Pinpoint the cell where the given text exists, returning its [x, y] midpoint coordinate. 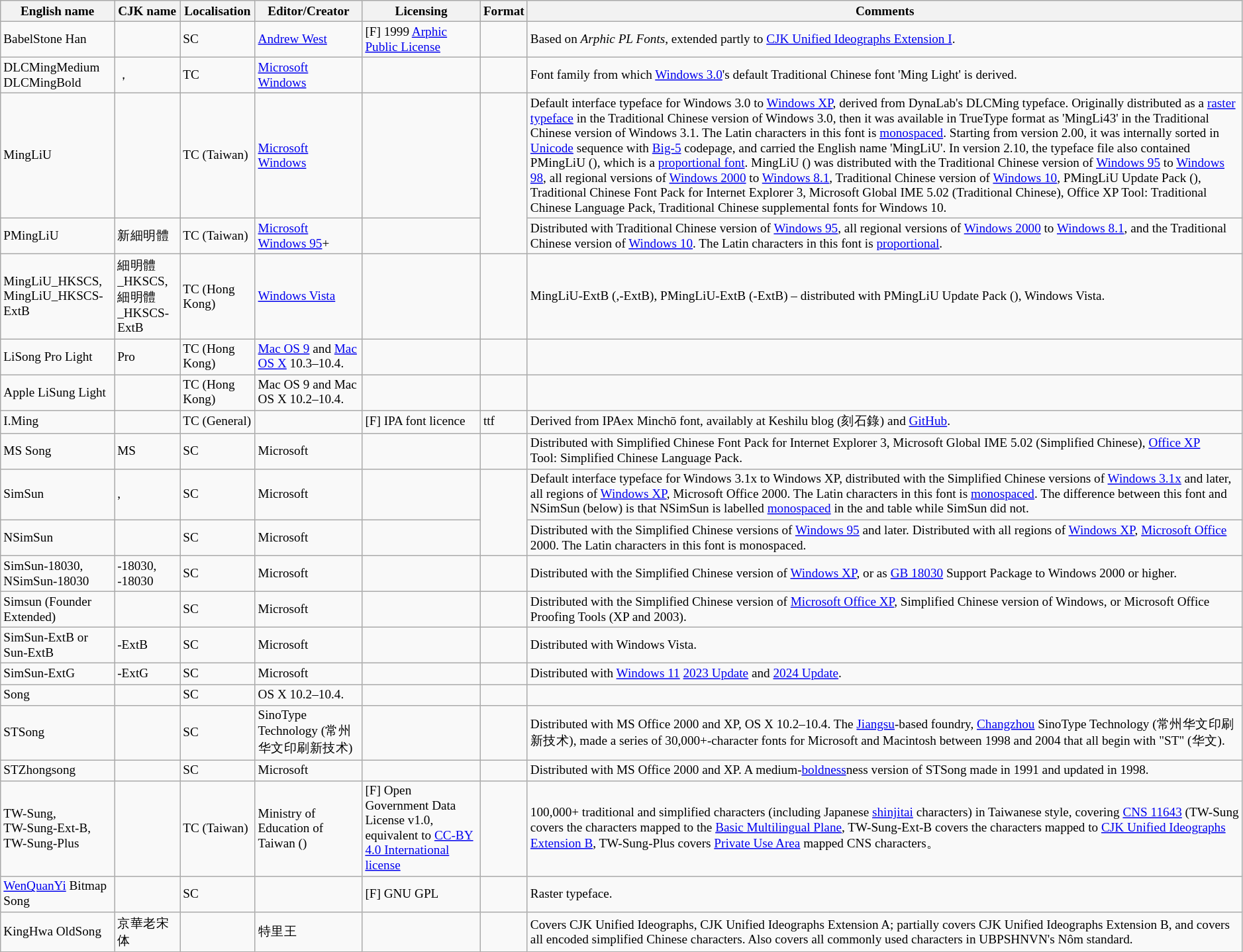
Derived from IPAex Minchō font, availably at Keshilu blog (刻石錄) and GitHub. [885, 422]
CJK name [147, 11]
Comments [885, 11]
STZhongsong [58, 771]
TW-Sung,TW-Sung-Ext-B, TW-Sung-Plus [58, 828]
Mac OS 9 and Mac OS X 10.2–10.4. [309, 393]
-ExtG [147, 674]
細明體_HKSCS,細明體_HKSCS-ExtB [147, 297]
MingLiU-ExtB (,-ExtB), PMingLiU-ExtB (-ExtB) – distributed with PMingLiU Update Pack (), Windows Vista. [885, 297]
Andrew West [309, 39]
MS [147, 451]
MS Song [58, 451]
MingLiU [58, 155]
PMingLiU [58, 236]
[F] IPA font licence [421, 422]
WenQuanYi Bitmap Song [58, 894]
Localisation [217, 11]
-18030,-18030 [147, 573]
Distributed with Windows 11 2023 Update and 2024 Update. [885, 674]
Licensing [421, 11]
Song [58, 694]
MingLiU_HKSCS,MingLiU_HKSCS-ExtB [58, 297]
NSimSun [58, 538]
LiSong Pro Light [58, 356]
Ministry of Education of Taiwan () [309, 828]
Editor/Creator [309, 11]
Distributed with the Simplified Chinese version of Windows XP, or as GB 18030 Support Package to Windows 2000 or higher. [885, 573]
京華老宋体 [147, 932]
Apple LiSung Light [58, 393]
SimSun [58, 494]
Distributed with Windows Vista. [885, 645]
Format [503, 11]
Mac OS 9 and Mac OS X 10.3–10.4. [309, 356]
I.Ming [58, 422]
[F] GNU GPL [421, 894]
Pro [147, 356]
Based on Arphic PL Fonts, extended partly to CJK Unified Ideographs Extension I. [885, 39]
[F] 1999 Arphic Public License [421, 39]
Microsoft Windows 95+ [309, 236]
TC [217, 75]
OS X 10.2–10.4. [309, 694]
[F] Open Government Data License v1.0, equivalent to CC-BY 4.0 International license [421, 828]
Distributed with MS Office 2000 and XP. A medium-boldnessness version of STSong made in 1991 and updated in 1998. [885, 771]
Font family from which Windows 3.0's default Traditional Chinese font 'Ming Light' is derived. [885, 75]
-ExtB [147, 645]
TC (General) [217, 422]
DLCMingMediumDLCMingBold [58, 75]
ttf [503, 422]
SimSun-ExtB or Sun-ExtB [58, 645]
SinoType Technology (常州华文印刷新技术) [309, 732]
Windows Vista [309, 297]
, [147, 494]
SimSun-ExtG [58, 674]
Raster typeface. [885, 894]
新細明體 [147, 236]
BabelStone Han [58, 39]
Simsun (Founder Extended) [58, 609]
KingHwa OldSong [58, 932]
STSong [58, 732]
， [147, 75]
SimSun-18030,NSimSun-18030 [58, 573]
特里王 [309, 932]
English name [58, 11]
